For the text-containing cell, return its midpoint in (X, Y) coordinate format. 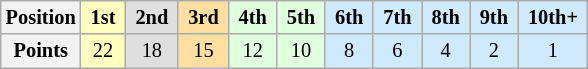
Points (41, 51)
3rd (203, 17)
22 (104, 51)
8 (349, 51)
10th+ (553, 17)
4 (446, 51)
15 (203, 51)
7th (397, 17)
Position (41, 17)
10 (301, 51)
12 (253, 51)
5th (301, 17)
2 (494, 51)
1 (553, 51)
6th (349, 17)
1st (104, 17)
9th (494, 17)
8th (446, 17)
18 (152, 51)
6 (397, 51)
4th (253, 17)
2nd (152, 17)
